Capture the cell that displays the provided text and extract its [X, Y] central coordinate. 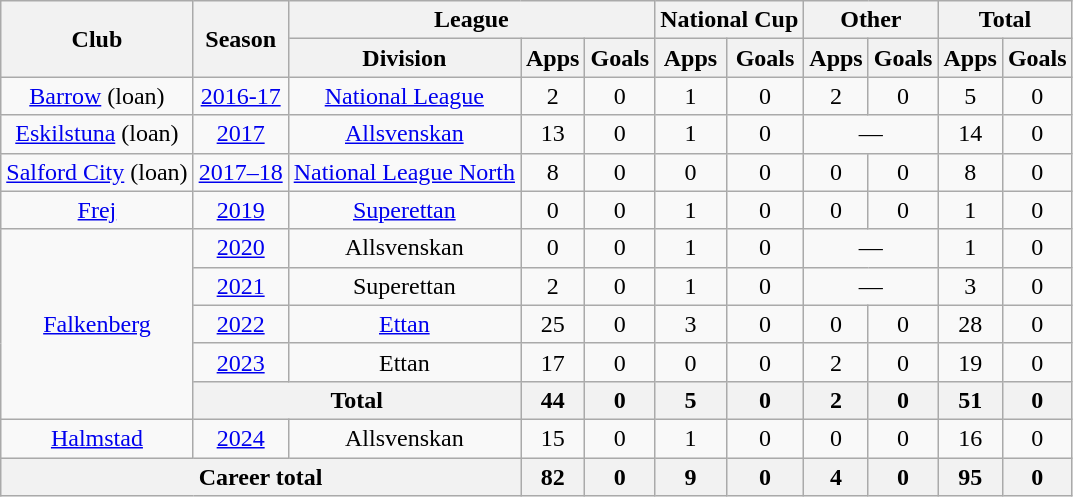
2016-17 [240, 96]
League [471, 20]
51 [970, 400]
2022 [240, 324]
95 [970, 477]
Frej [97, 210]
16 [970, 438]
9 [691, 477]
2017–18 [240, 172]
82 [552, 477]
Halmstad [97, 438]
13 [552, 134]
25 [552, 324]
15 [552, 438]
Eskilstuna (loan) [97, 134]
Season [240, 39]
19 [970, 362]
2020 [240, 248]
44 [552, 400]
Falkenberg [97, 324]
2021 [240, 286]
Division [404, 58]
National Cup [730, 20]
28 [970, 324]
4 [836, 477]
2023 [240, 362]
2024 [240, 438]
2017 [240, 134]
Other [871, 20]
National League [404, 96]
Club [97, 39]
14 [970, 134]
Salford City (loan) [97, 172]
2019 [240, 210]
National League North [404, 172]
Career total [261, 477]
17 [552, 362]
Barrow (loan) [97, 96]
